Search for the cell housing the specified text and yield its (X, Y) center coordinate. 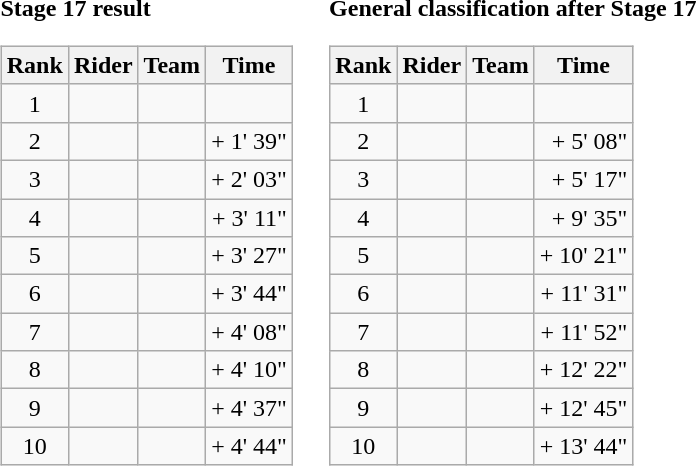
+ 12' 45" (584, 408)
+ 2' 03" (250, 179)
+ 13' 44" (584, 446)
+ 11' 52" (584, 332)
+ 3' 11" (250, 217)
+ 4' 44" (250, 446)
+ 3' 44" (250, 294)
+ 4' 37" (250, 408)
+ 3' 27" (250, 256)
+ 4' 10" (250, 370)
+ 5' 08" (584, 141)
+ 1' 39" (250, 141)
+ 5' 17" (584, 179)
+ 12' 22" (584, 370)
+ 10' 21" (584, 256)
+ 4' 08" (250, 332)
+ 11' 31" (584, 294)
+ 9' 35" (584, 217)
